Find where the given text appears and provide that cell's center as (X, Y) coordinate. 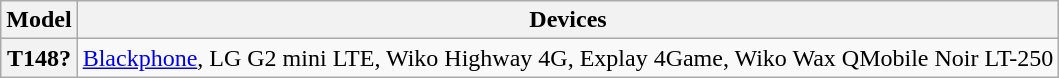
T148? (39, 58)
Blackphone, LG G2 mini LTE, Wiko Highway 4G, Explay 4Game, Wiko Wax QMobile Noir LT-250 (568, 58)
Devices (568, 20)
Model (39, 20)
